Search for the cell housing the specified text and yield its (x, y) center coordinate. 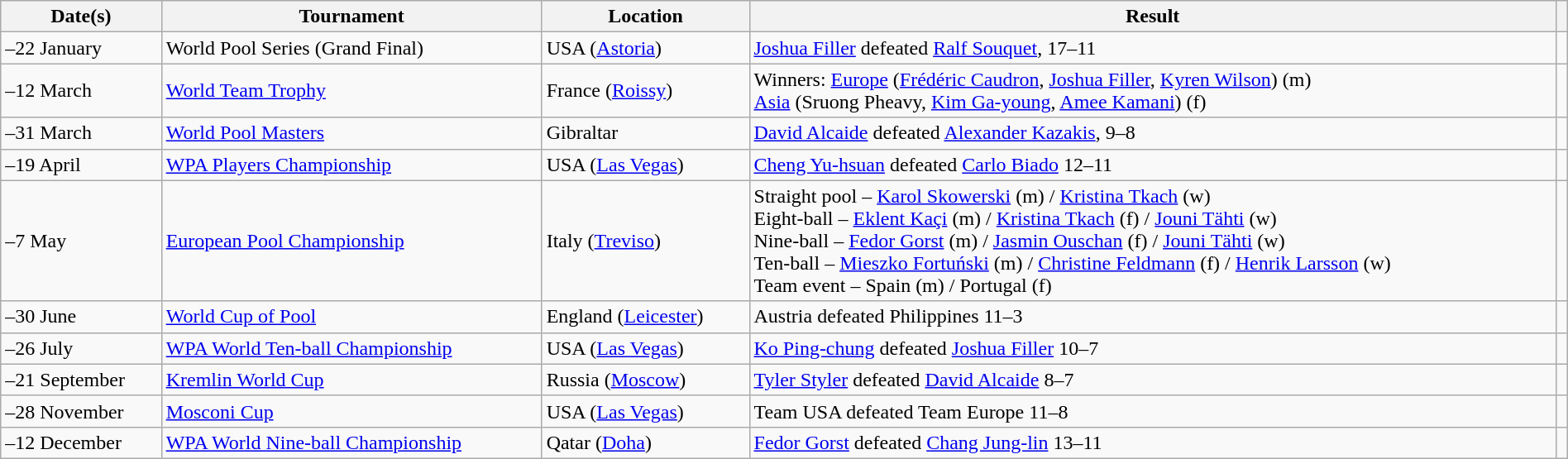
–22 January (81, 48)
–31 March (81, 133)
Result (1153, 17)
WPA World Nine-ball Championship (351, 442)
–21 September (81, 380)
–28 November (81, 411)
–12 March (81, 91)
Ko Ping-chung defeated Joshua Filler 10–7 (1153, 348)
World Pool Series (Grand Final) (351, 48)
–12 December (81, 442)
European Pool Championship (351, 241)
Kremlin World Cup (351, 380)
USA (Astoria) (645, 48)
Date(s) (81, 17)
Winners: Europe (Frédéric Caudron, Joshua Filler, Kyren Wilson) (m)Asia (Sruong Pheavy, Kim Ga-young, Amee Kamani) (f) (1153, 91)
Austria defeated Philippines 11–3 (1153, 317)
Fedor Gorst defeated Chang Jung-lin 13–11 (1153, 442)
Location (645, 17)
France (Roissy) (645, 91)
David Alcaide defeated Alexander Kazakis, 9–8 (1153, 133)
Gibraltar (645, 133)
Italy (Treviso) (645, 241)
Russia (Moscow) (645, 380)
–30 June (81, 317)
Team USA defeated Team Europe 11–8 (1153, 411)
Joshua Filler defeated Ralf Souquet, 17–11 (1153, 48)
World Team Trophy (351, 91)
World Cup of Pool (351, 317)
Qatar (Doha) (645, 442)
Tournament (351, 17)
WPA World Ten-ball Championship (351, 348)
Cheng Yu-hsuan defeated Carlo Biado 12–11 (1153, 165)
Mosconi Cup (351, 411)
WPA Players Championship (351, 165)
–26 July (81, 348)
–19 April (81, 165)
Tyler Styler defeated David Alcaide 8–7 (1153, 380)
World Pool Masters (351, 133)
–7 May (81, 241)
England (Leicester) (645, 317)
